For the text-containing cell, return its midpoint in (X, Y) coordinate format. 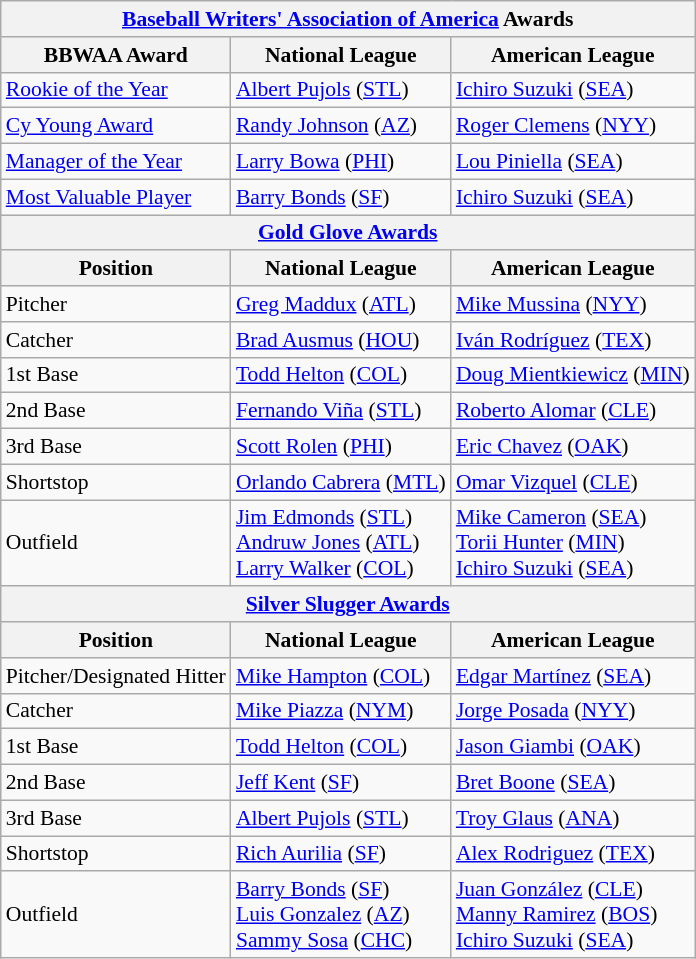
Greg Maddux (ATL) (341, 304)
Juan González (CLE)Manny Ramirez (BOS)Ichiro Suzuki (SEA) (573, 916)
Larry Bowa (PHI) (341, 162)
Jorge Posada (NYY) (573, 711)
Orlando Cabrera (MTL) (341, 482)
Alex Rodriguez (TEX) (573, 854)
Barry Bonds (SF)Luis Gonzalez (AZ)Sammy Sosa (CHC) (341, 916)
Mike Piazza (NYM) (341, 711)
Pitcher (116, 304)
Brad Ausmus (HOU) (341, 340)
Randy Johnson (AZ) (341, 126)
Edgar Martínez (SEA) (573, 676)
Manager of the Year (116, 162)
Roberto Alomar (CLE) (573, 411)
Doug Mientkiewicz (MIN) (573, 375)
Bret Boone (SEA) (573, 783)
Iván Rodríguez (TEX) (573, 340)
Barry Bonds (SF) (341, 197)
Gold Glove Awards (348, 233)
Cy Young Award (116, 126)
Rookie of the Year (116, 90)
Mike Cameron (SEA)Torii Hunter (MIN)Ichiro Suzuki (SEA) (573, 544)
Baseball Writers' Association of America Awards (348, 19)
Jeff Kent (SF) (341, 783)
Pitcher/Designated Hitter (116, 676)
Omar Vizquel (CLE) (573, 482)
Troy Glaus (ANA) (573, 818)
Mike Mussina (NYY) (573, 304)
Lou Piniella (SEA) (573, 162)
Roger Clemens (NYY) (573, 126)
Jason Giambi (OAK) (573, 747)
Rich Aurilia (SF) (341, 854)
Mike Hampton (COL) (341, 676)
Fernando Viña (STL) (341, 411)
Most Valuable Player (116, 197)
Silver Slugger Awards (348, 605)
Jim Edmonds (STL)Andruw Jones (ATL)Larry Walker (COL) (341, 544)
Scott Rolen (PHI) (341, 447)
BBWAA Award (116, 55)
Eric Chavez (OAK) (573, 447)
